Pinpoint the cell where the given text exists, returning its (x, y) midpoint coordinate. 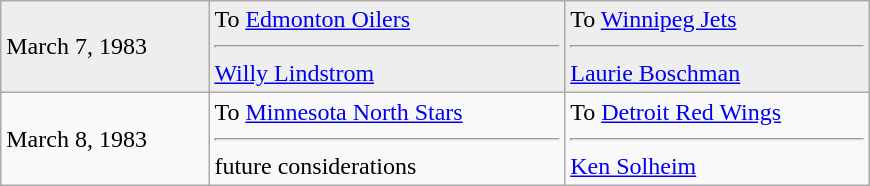
March 7, 1983 (105, 47)
To Minnesota North Starsfuture considerations (387, 139)
March 8, 1983 (105, 139)
To Detroit Red WingsKen Solheim (718, 139)
To Edmonton OilersWilly Lindstrom (387, 47)
To Winnipeg JetsLaurie Boschman (718, 47)
